Return the (x, y) coordinate for the center point of the cell that contains the specified text.  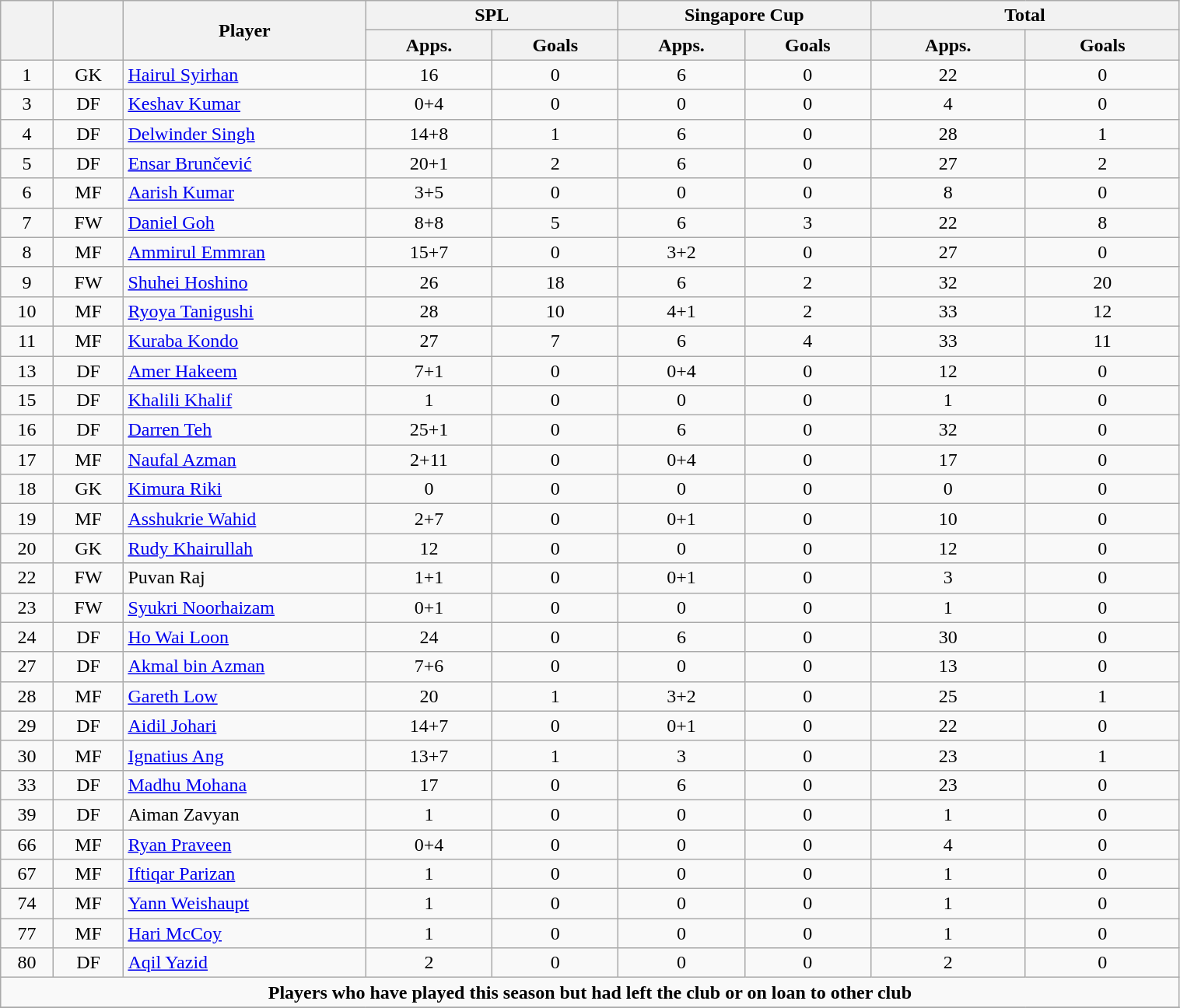
2+11 (429, 460)
66 (27, 844)
4+1 (681, 311)
8+8 (429, 222)
14+8 (429, 134)
Ryoya Tanigushi (244, 311)
25+1 (429, 430)
Khalili Khalif (244, 401)
2+7 (429, 519)
77 (27, 933)
Puvan Raj (244, 578)
15+7 (429, 252)
Rudy Khairullah (244, 548)
Player (244, 30)
Shuhei Hoshino (244, 282)
67 (27, 874)
Kuraba Kondo (244, 341)
Keshav Kumar (244, 104)
74 (27, 904)
Naufal Azman (244, 460)
20+1 (429, 163)
7+6 (429, 667)
13+7 (429, 755)
1+1 (429, 578)
Hairul Syirhan (244, 75)
3+5 (429, 193)
Madhu Mohana (244, 785)
Ho Wai Loon (244, 637)
Aiman Zavyan (244, 814)
80 (27, 963)
25 (947, 696)
Daniel Goh (244, 222)
29 (27, 726)
19 (27, 519)
9 (27, 282)
Players who have played this season but had left the club or on loan to other club (590, 992)
26 (429, 282)
Ensar Brunčević (244, 163)
Ammirul Emmran (244, 252)
Aarish Kumar (244, 193)
15 (27, 401)
Amer Hakeem (244, 371)
Ryan Praveen (244, 844)
Gareth Low (244, 696)
Kimura Riki (244, 489)
Akmal bin Azman (244, 667)
Syukri Noorhaizam (244, 607)
Hari McCoy (244, 933)
Darren Teh (244, 430)
39 (27, 814)
Total (1025, 16)
Aqil Yazid (244, 963)
Aidil Johari (244, 726)
Asshukrie Wahid (244, 519)
Delwinder Singh (244, 134)
Iftiqar Parizan (244, 874)
7+1 (429, 371)
14+7 (429, 726)
Yann Weishaupt (244, 904)
SPL (492, 16)
Ignatius Ang (244, 755)
Singapore Cup (745, 16)
